Extract the [X, Y] coordinate from the center of the cell holding the provided text.  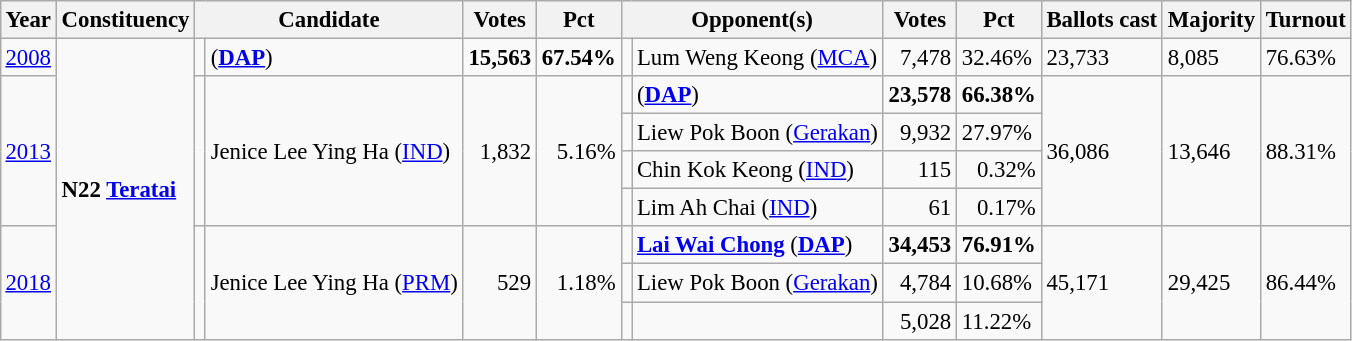
Opponent(s) [752, 20]
4,784 [920, 283]
27.97% [998, 133]
Candidate [329, 20]
10.68% [998, 283]
N22 Teratai [125, 188]
0.32% [998, 170]
115 [920, 170]
Lum Weng Keong (MCA) [758, 57]
86.44% [1306, 282]
34,453 [920, 245]
88.31% [1306, 151]
67.54% [578, 57]
Majority [1211, 20]
1,832 [500, 151]
15,563 [500, 57]
Year [28, 20]
1.18% [578, 282]
Constituency [125, 20]
23,733 [1102, 57]
5.16% [578, 151]
Jenice Lee Ying Ha (IND) [334, 151]
2008 [28, 57]
29,425 [1211, 282]
7,478 [920, 57]
Turnout [1306, 20]
2013 [28, 151]
23,578 [920, 95]
Ballots cast [1102, 20]
2018 [28, 282]
11.22% [998, 321]
Lai Wai Chong (DAP) [758, 245]
61 [920, 208]
5,028 [920, 321]
8,085 [1211, 57]
Jenice Lee Ying Ha (PRM) [334, 282]
9,932 [920, 133]
529 [500, 282]
32.46% [998, 57]
Lim Ah Chai (IND) [758, 208]
66.38% [998, 95]
Chin Kok Keong (IND) [758, 170]
36,086 [1102, 151]
76.63% [1306, 57]
76.91% [998, 245]
45,171 [1102, 282]
13,646 [1211, 151]
0.17% [998, 208]
